Scan for the cell matching the given text and deliver its [x, y] coordinate at center. 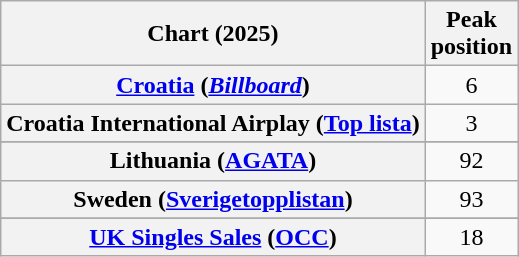
Croatia (Billboard) [213, 85]
Croatia International Airplay (Top lista) [213, 123]
92 [471, 161]
18 [471, 237]
UK Singles Sales (OCC) [213, 237]
6 [471, 85]
Sweden (Sverigetopplistan) [213, 199]
3 [471, 123]
Lithuania (AGATA) [213, 161]
Peakposition [471, 34]
Chart (2025) [213, 34]
93 [471, 199]
